From the cell containing the given text, extract its center point as [x, y] coordinate. 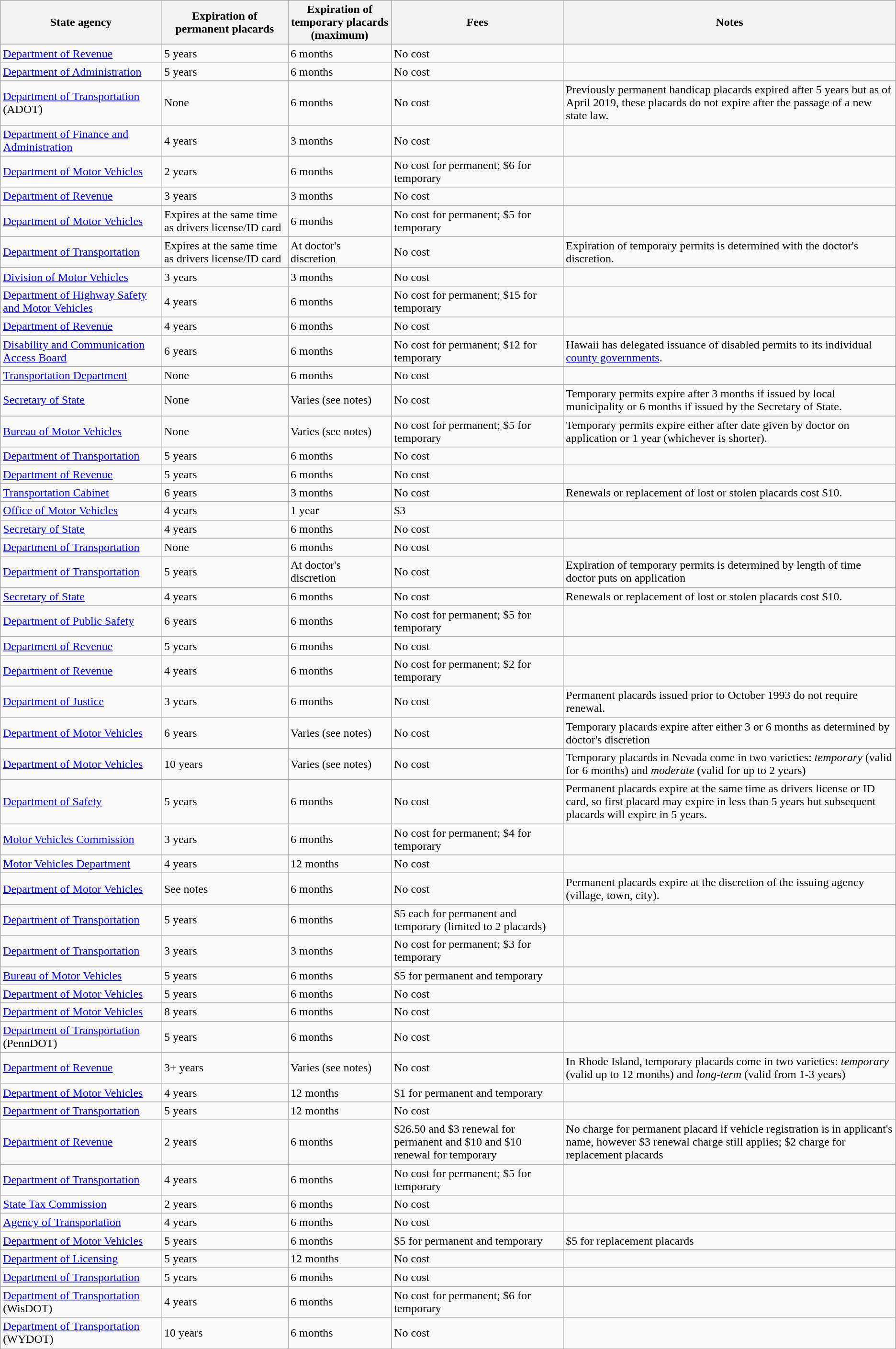
Department of Public Safety [81, 621]
Department of Transportation (WYDOT) [81, 1333]
Expiration of temporary permits is determined with the doctor's discretion. [729, 252]
Transportation Department [81, 376]
1 year [340, 511]
Department of Safety [81, 802]
Department of Finance and Administration [81, 141]
Disability and Communication Access Board [81, 350]
Department of Administration [81, 72]
Transportation Cabinet [81, 493]
Department of Highway Safety and Motor Vehicles [81, 302]
$3 [478, 511]
Department of Transportation (PennDOT) [81, 1037]
3+ years [224, 1068]
Temporary permits expire after 3 months if issued by local municipality or 6 months if issued by the Secretary of State. [729, 400]
State agency [81, 22]
No cost for permanent; $3 for temporary [478, 951]
Department of Transportation (ADOT) [81, 103]
Department of Licensing [81, 1259]
Office of Motor Vehicles [81, 511]
Expiration of temporary permits is determined by length of time doctor puts on application [729, 572]
Previously permanent handicap placards expired after 5 years but as of April 2019, these placards do not expire after the passage of a new state law. [729, 103]
Temporary placards in Nevada come in two varieties: temporary (valid for 6 months) and moderate (valid for up to 2 years) [729, 764]
No cost for permanent; $2 for temporary [478, 670]
Permanent placards issued prior to October 1993 do not require renewal. [729, 702]
Expiration of permanent placards [224, 22]
Temporary placards expire after either 3 or 6 months as determined by doctor's discretion [729, 732]
Motor Vehicles Commission [81, 840]
Expiration of temporary placards(maximum) [340, 22]
Notes [729, 22]
$5 for replacement placards [729, 1241]
See notes [224, 888]
Department of Justice [81, 702]
State Tax Commission [81, 1204]
Department of Transportation (WisDOT) [81, 1302]
$1 for permanent and temporary [478, 1092]
In Rhode Island, temporary placards come in two varieties: temporary (valid up to 12 months) and long-term (valid from 1-3 years) [729, 1068]
No cost for permanent; $15 for temporary [478, 302]
Permanent placards expire at the discretion of the issuing agency (village, town, city). [729, 888]
$5 each for permanent and temporary (limited to 2 placards) [478, 920]
Motor Vehicles Department [81, 864]
Hawaii has delegated issuance of disabled permits to its individual county governments. [729, 350]
Agency of Transportation [81, 1223]
8 years [224, 1012]
No cost for permanent; $4 for temporary [478, 840]
No cost for permanent; $12 for temporary [478, 350]
Temporary permits expire either after date given by doctor on application or 1 year (whichever is shorter). [729, 432]
Division of Motor Vehicles [81, 277]
Fees [478, 22]
$26.50 and $3 renewal for permanent and $10 and $10 renewal for temporary [478, 1142]
